Extract the [x, y] coordinate from the center of the cell holding the provided text.  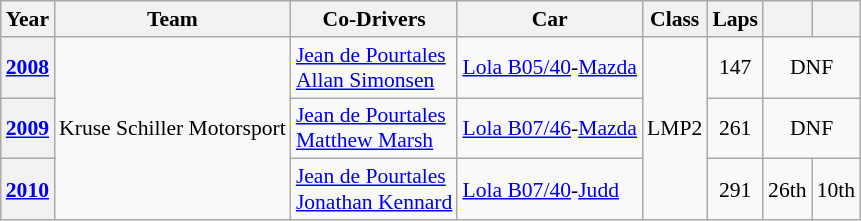
Lola B07/40-Judd [550, 190]
Lola B05/40-Mazda [550, 68]
LMP2 [674, 128]
Class [674, 19]
2008 [28, 68]
291 [735, 190]
Co-Drivers [374, 19]
Lola B07/46-Mazda [550, 128]
Car [550, 19]
Jean de Pourtales Allan Simonsen [374, 68]
261 [735, 128]
Laps [735, 19]
26th [788, 190]
Kruse Schiller Motorsport [172, 128]
10th [836, 190]
Year [28, 19]
Jean de Pourtales Matthew Marsh [374, 128]
Jean de Pourtales Jonathan Kennard [374, 190]
Team [172, 19]
147 [735, 68]
2010 [28, 190]
2009 [28, 128]
